Search for the cell housing the specified text and yield its (x, y) center coordinate. 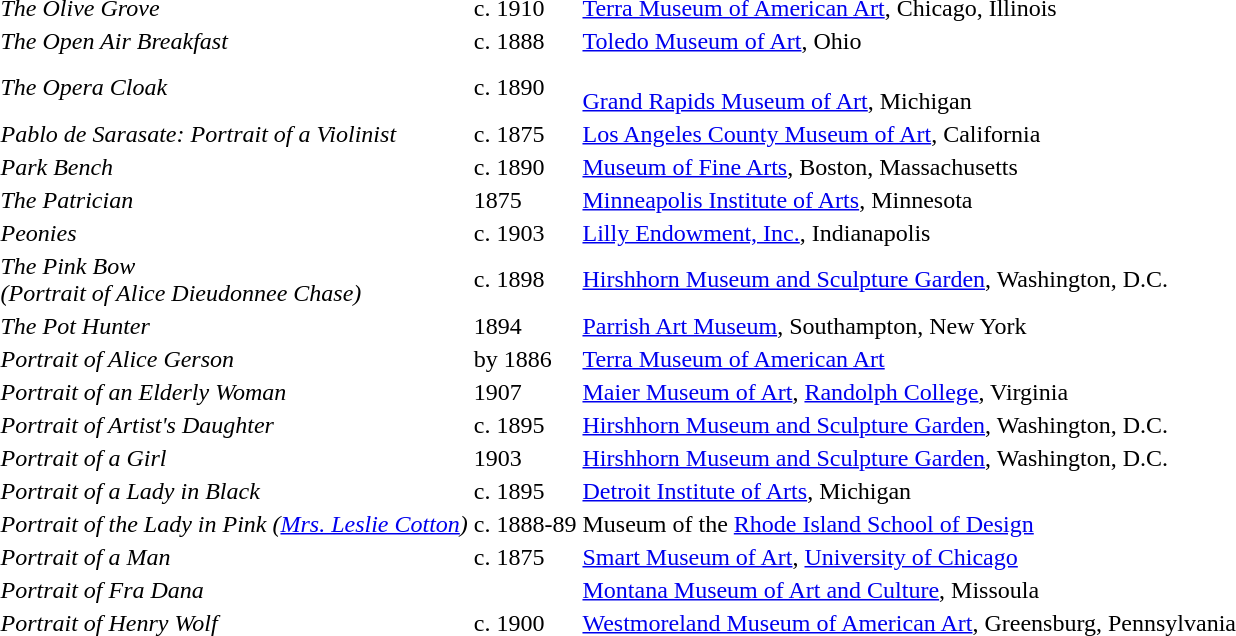
c. 1888 (525, 41)
1875 (525, 200)
c. 1888-89 (525, 524)
c. 1898 (525, 280)
1894 (525, 326)
1907 (525, 392)
c. 1903 (525, 233)
1903 (525, 458)
by 1886 (525, 359)
